Extract the (X, Y) coordinate from the center of the cell holding the provided text.  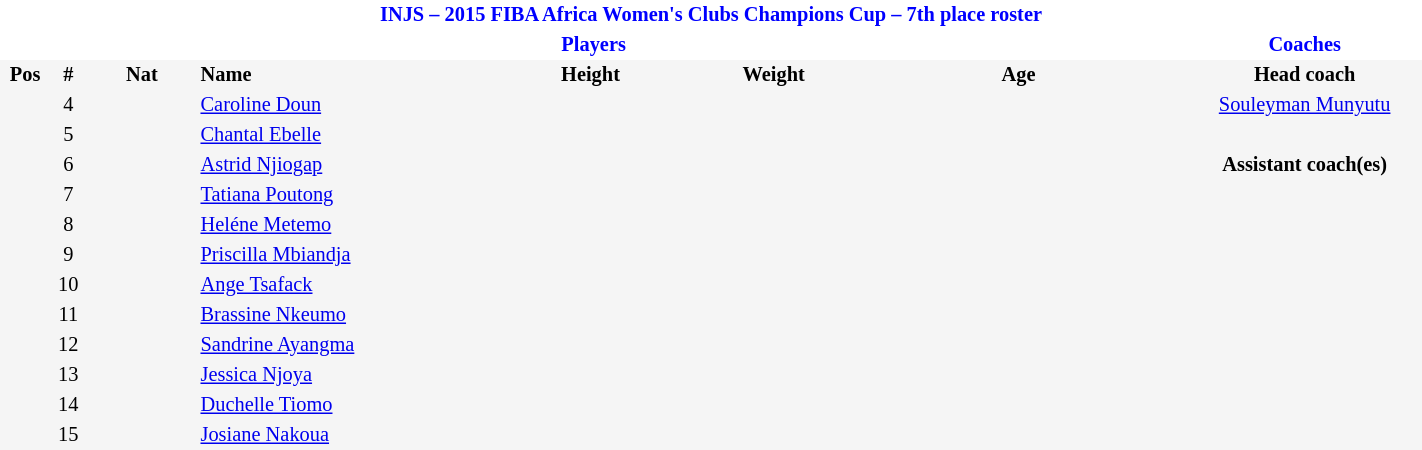
Duchelle Tiomo (340, 405)
Ange Tsafack (340, 285)
Heléne Metemo (340, 225)
Brassine Nkeumo (340, 315)
8 (68, 225)
13 (68, 375)
4 (68, 105)
Astrid Njiogap (340, 165)
12 (68, 345)
Chantal Ebelle (340, 135)
Tatiana Poutong (340, 195)
Coaches (1304, 45)
Josiane Nakoua (340, 435)
Height (591, 75)
Head coach (1304, 75)
Assistant coach(es) (1304, 165)
# (68, 75)
Nat (142, 75)
Caroline Doun (340, 105)
Weight (774, 75)
Name (340, 75)
5 (68, 135)
INJS – 2015 FIBA Africa Women's Clubs Champions Cup – 7th place roster (711, 15)
Priscilla Mbiandja (340, 255)
10 (68, 285)
14 (68, 405)
Jessica Njoya (340, 375)
Pos (25, 75)
11 (68, 315)
7 (68, 195)
Sandrine Ayangma (340, 345)
Souleyman Munyutu (1304, 105)
15 (68, 435)
Age (1019, 75)
Players (594, 45)
9 (68, 255)
6 (68, 165)
